Extract the [x, y] coordinate from the center of the cell holding the provided text.  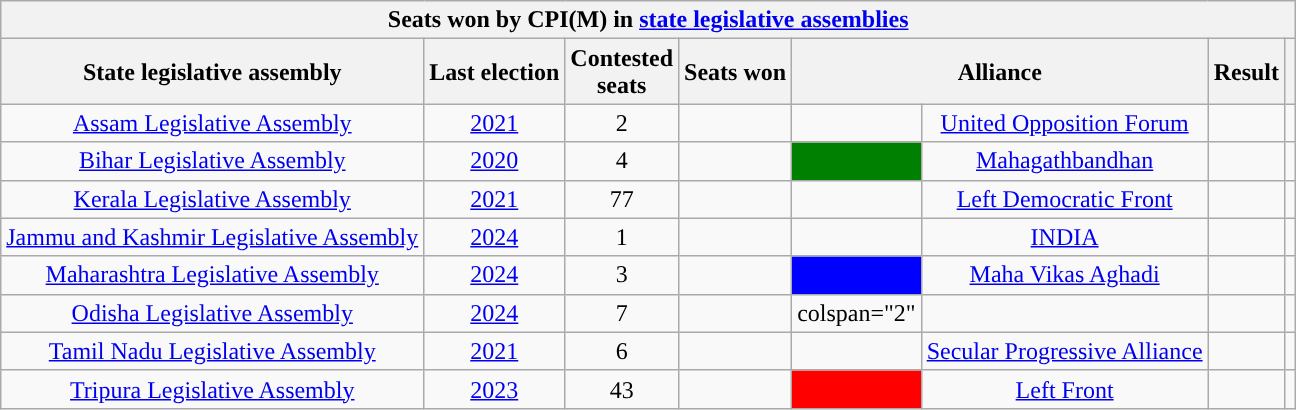
Bihar Legislative Assembly [212, 161]
7 [622, 313]
State legislative assembly [212, 72]
2020 [494, 161]
Seats won [736, 72]
6 [622, 351]
Mahagathbandhan [1064, 161]
Result [1246, 72]
2023 [494, 389]
Seats won by CPI(M) in state legislative assemblies [648, 20]
3 [622, 275]
INDIA [1064, 237]
Last election [494, 72]
Assam Legislative Assembly [212, 123]
United Opposition Forum [1064, 123]
Maha Vikas Aghadi [1064, 275]
2 [622, 123]
Jammu and Kashmir Legislative Assembly [212, 237]
colspan="2" [857, 313]
43 [622, 389]
Kerala Legislative Assembly [212, 199]
4 [622, 161]
Tripura Legislative Assembly [212, 389]
Contestedseats [622, 72]
Tamil Nadu Legislative Assembly [212, 351]
Left Democratic Front [1064, 199]
77 [622, 199]
Left Front [1064, 389]
Maharashtra Legislative Assembly [212, 275]
Alliance [1000, 72]
1 [622, 237]
Secular Progressive Alliance [1064, 351]
Odisha Legislative Assembly [212, 313]
